Capture the cell that displays the provided text and extract its (X, Y) central coordinate. 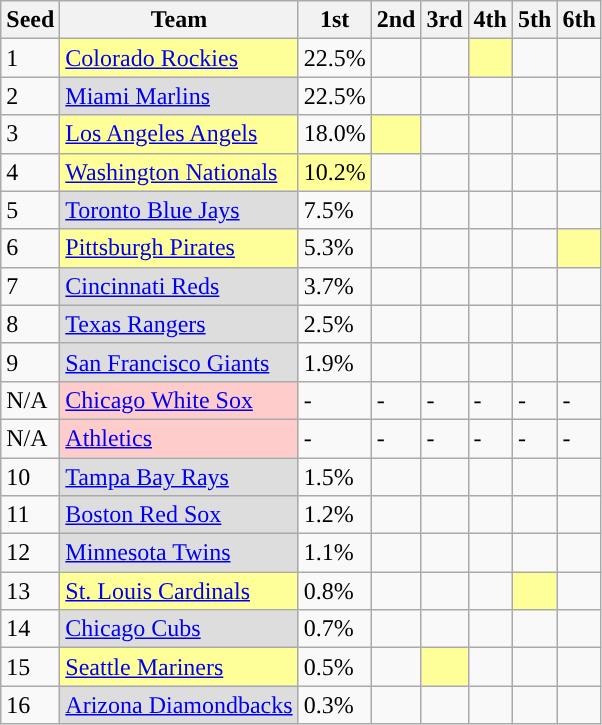
1.1% (334, 553)
5.3% (334, 248)
Los Angeles Angels (179, 134)
Miami Marlins (179, 96)
Texas Rangers (179, 324)
1 (30, 58)
10.2% (334, 172)
9 (30, 362)
5th (534, 20)
13 (30, 591)
Athletics (179, 438)
6th (579, 20)
San Francisco Giants (179, 362)
1.5% (334, 477)
Cincinnati Reds (179, 286)
14 (30, 629)
1st (334, 20)
18.0% (334, 134)
2.5% (334, 324)
0.3% (334, 705)
4th (490, 20)
5 (30, 210)
Colorado Rockies (179, 58)
0.8% (334, 591)
7.5% (334, 210)
16 (30, 705)
1.2% (334, 515)
Seed (30, 20)
6 (30, 248)
4 (30, 172)
Seattle Mariners (179, 667)
Boston Red Sox (179, 515)
Tampa Bay Rays (179, 477)
8 (30, 324)
St. Louis Cardinals (179, 591)
Toronto Blue Jays (179, 210)
7 (30, 286)
3.7% (334, 286)
Chicago White Sox (179, 400)
12 (30, 553)
Pittsburgh Pirates (179, 248)
0.5% (334, 667)
11 (30, 515)
2 (30, 96)
Chicago Cubs (179, 629)
15 (30, 667)
3rd (444, 20)
2nd (396, 20)
Washington Nationals (179, 172)
10 (30, 477)
1.9% (334, 362)
Team (179, 20)
0.7% (334, 629)
Arizona Diamondbacks (179, 705)
3 (30, 134)
Minnesota Twins (179, 553)
